Extract the (X, Y) coordinate from the center of the cell holding the provided text.  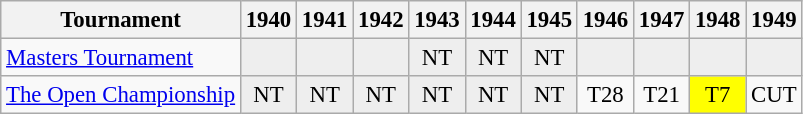
1949 (774, 20)
1940 (268, 20)
1944 (493, 20)
T28 (605, 95)
1948 (718, 20)
1947 (661, 20)
T7 (718, 95)
CUT (774, 95)
1942 (381, 20)
Masters Tournament (121, 58)
T21 (661, 95)
1946 (605, 20)
1945 (549, 20)
Tournament (121, 20)
1941 (325, 20)
The Open Championship (121, 95)
1943 (437, 20)
